Scan for the cell matching the given text and deliver its [x, y] coordinate at center. 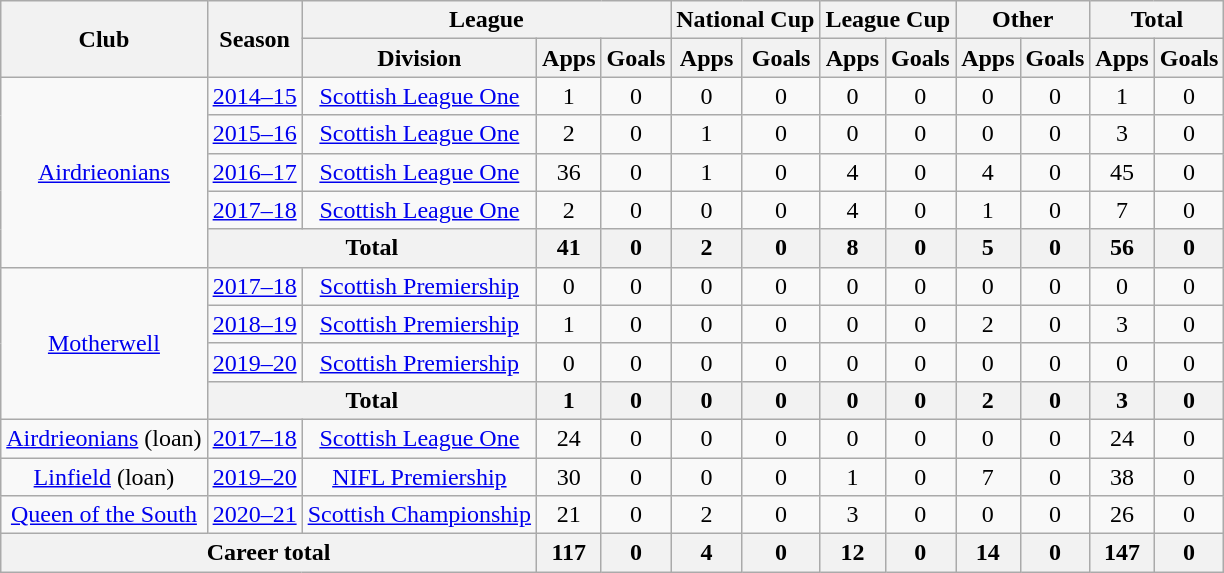
2016–17 [254, 172]
2018–19 [254, 324]
League [486, 20]
Career total [269, 553]
26 [1122, 515]
Airdrieonians [104, 172]
117 [569, 553]
NIFL Premiership [419, 477]
56 [1122, 248]
Airdrieonians (loan) [104, 438]
Club [104, 39]
Linfield (loan) [104, 477]
41 [569, 248]
Scottish Championship [419, 515]
45 [1122, 172]
147 [1122, 553]
League Cup [888, 20]
12 [852, 553]
30 [569, 477]
Motherwell [104, 343]
2020–21 [254, 515]
Division [419, 58]
Season [254, 39]
2015–16 [254, 134]
38 [1122, 477]
Queen of the South [104, 515]
Other [1023, 20]
5 [988, 248]
8 [852, 248]
21 [569, 515]
National Cup [746, 20]
2014–15 [254, 96]
14 [988, 553]
36 [569, 172]
